Output the (x, y) coordinate of the center of the cell containing the given text.  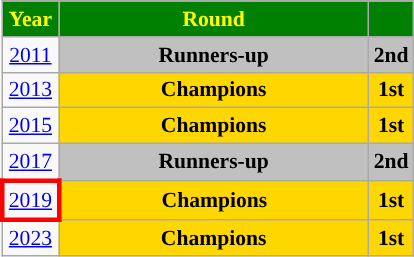
2023 (30, 238)
2015 (30, 126)
Round (214, 19)
2019 (30, 200)
2011 (30, 55)
2017 (30, 162)
2013 (30, 90)
Year (30, 19)
